Scan for the cell matching the given text and deliver its [X, Y] coordinate at center. 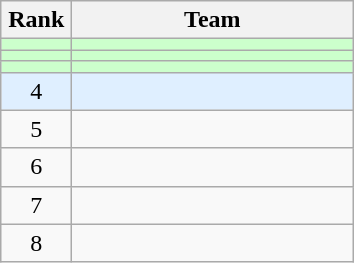
Team [212, 20]
7 [36, 205]
4 [36, 91]
5 [36, 129]
Rank [36, 20]
6 [36, 167]
8 [36, 243]
